Detect which cell encompasses the target text, then output its [X, Y] center coordinate. 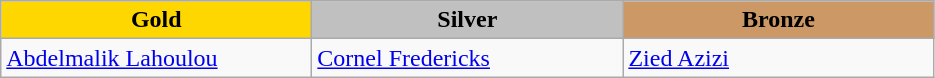
Gold [156, 20]
Silver [468, 20]
Abdelmalik Lahoulou [156, 58]
Cornel Fredericks [468, 58]
Zied Azizi [778, 58]
Bronze [778, 20]
